Detect which cell encompasses the target text, then output its [X, Y] center coordinate. 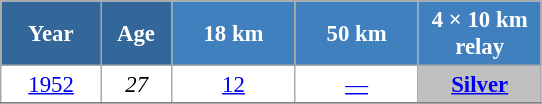
27 [136, 85]
50 km [356, 34]
18 km [234, 34]
1952 [52, 85]
Age [136, 34]
Silver [480, 85]
Year [52, 34]
12 [234, 85]
4 × 10 km relay [480, 34]
— [356, 85]
